Provide the (X, Y) coordinate of the cell's center where the given text is located.  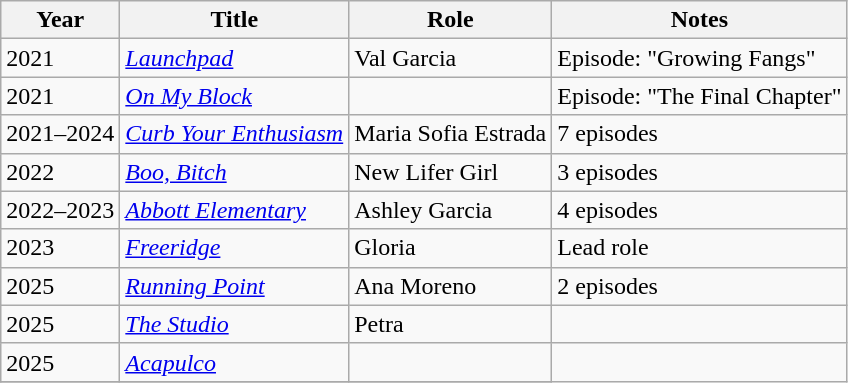
4 episodes (700, 210)
Petra (450, 324)
Launchpad (234, 58)
2023 (60, 248)
2022 (60, 172)
Ana Moreno (450, 286)
Title (234, 20)
3 episodes (700, 172)
Lead role (700, 248)
Ashley Garcia (450, 210)
Year (60, 20)
Boo, Bitch (234, 172)
Curb Your Enthusiasm (234, 134)
2021–2024 (60, 134)
2022–2023 (60, 210)
Episode: "Growing Fangs" (700, 58)
Abbott Elementary (234, 210)
Gloria (450, 248)
Maria Sofia Estrada (450, 134)
Notes (700, 20)
Role (450, 20)
Acapulco (234, 362)
The Studio (234, 324)
Episode: "The Final Chapter" (700, 96)
7 episodes (700, 134)
2 episodes (700, 286)
Val Garcia (450, 58)
Running Point (234, 286)
New Lifer Girl (450, 172)
On My Block (234, 96)
Freeridge (234, 248)
